Extract the [X, Y] coordinate from the center of the cell holding the provided text.  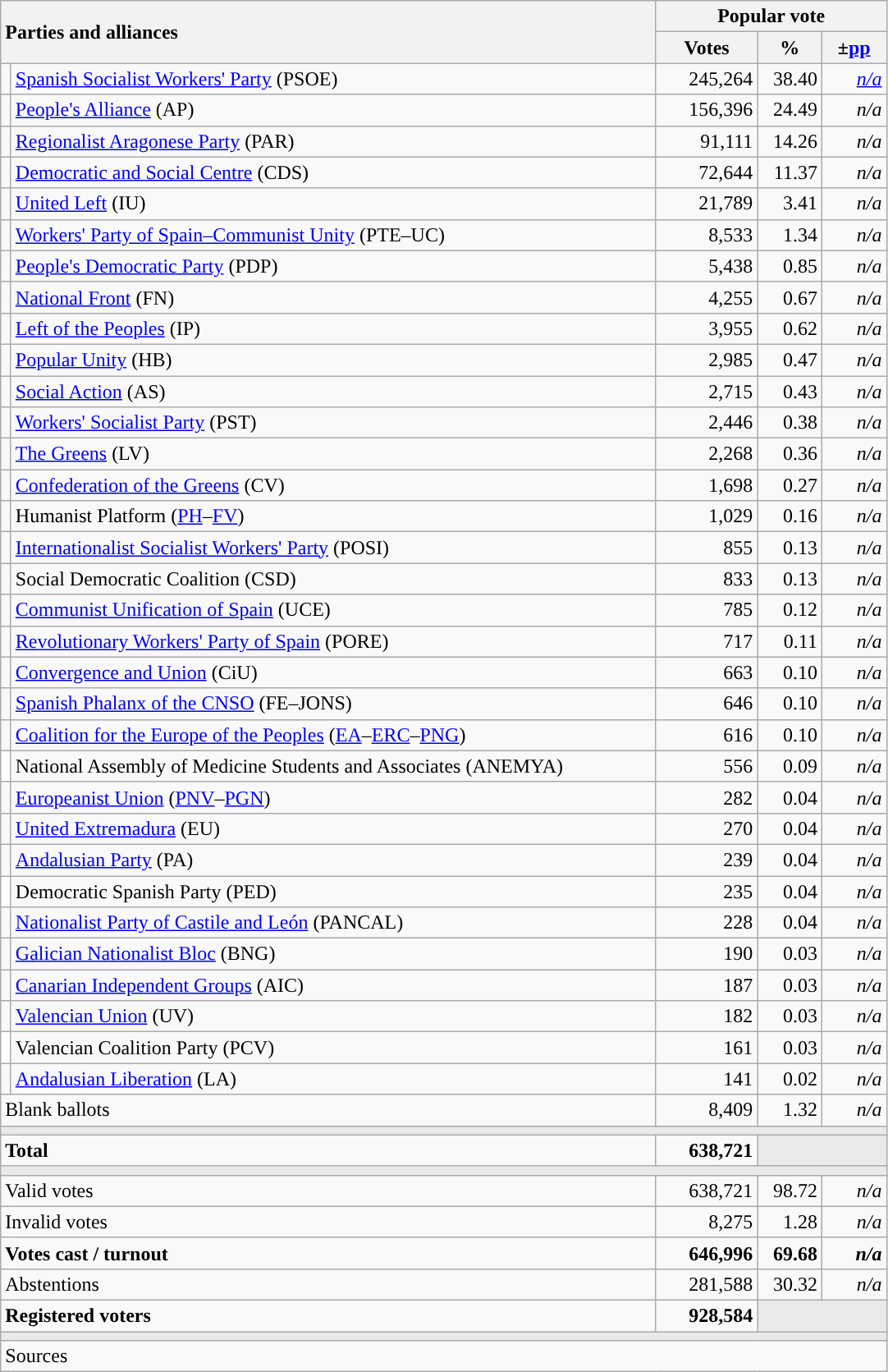
Social Democratic Coalition (CSD) [333, 579]
239 [707, 860]
2,268 [707, 454]
182 [707, 1016]
38.40 [790, 79]
24.49 [790, 110]
±pp [854, 48]
2,715 [707, 392]
282 [707, 797]
Democratic Spanish Party (PED) [333, 891]
245,264 [707, 79]
Votes [707, 48]
Valid votes [328, 1191]
The Greens (LV) [333, 454]
187 [707, 985]
1,029 [707, 516]
Spanish Phalanx of the CNSO (FE–JONS) [333, 704]
Andalusian Party (PA) [333, 860]
8,275 [707, 1222]
646 [707, 704]
0.11 [790, 641]
United Extremadura (EU) [333, 828]
91,111 [707, 141]
People's Democratic Party (PDP) [333, 266]
2,985 [707, 360]
Valencian Union (UV) [333, 1016]
0.67 [790, 297]
4,255 [707, 297]
8,533 [707, 235]
0.38 [790, 423]
855 [707, 548]
Communist Unification of Spain (UCE) [333, 610]
Spanish Socialist Workers' Party (PSOE) [333, 79]
Registered voters [328, 1315]
Blank ballots [328, 1110]
3,955 [707, 328]
Democratic and Social Centre (CDS) [333, 172]
National Assembly of Medicine Students and Associates (ANEMYA) [333, 766]
833 [707, 579]
1.28 [790, 1222]
Humanist Platform (PH–FV) [333, 516]
663 [707, 672]
0.47 [790, 360]
0.16 [790, 516]
Popular Unity (HB) [333, 360]
Galician Nationalist Bloc (BNG) [333, 954]
717 [707, 641]
3.41 [790, 204]
98.72 [790, 1191]
235 [707, 891]
Confederation of the Greens (CV) [333, 485]
646,996 [707, 1253]
0.43 [790, 392]
0.27 [790, 485]
270 [707, 828]
Internationalist Socialist Workers' Party (POSI) [333, 548]
141 [707, 1079]
785 [707, 610]
0.02 [790, 1079]
2,446 [707, 423]
0.62 [790, 328]
Votes cast / turnout [328, 1253]
Canarian Independent Groups (AIC) [333, 985]
Parties and alliances [328, 32]
Revolutionary Workers' Party of Spain (PORE) [333, 641]
Abstentions [328, 1284]
5,438 [707, 266]
30.32 [790, 1284]
Workers' Party of Spain–Communist Unity (PTE–UC) [333, 235]
United Left (IU) [333, 204]
616 [707, 735]
Sources [443, 1356]
National Front (FN) [333, 297]
Left of the Peoples (IP) [333, 328]
% [790, 48]
People's Alliance (AP) [333, 110]
21,789 [707, 204]
161 [707, 1048]
190 [707, 954]
Popular vote [771, 16]
Invalid votes [328, 1222]
1.32 [790, 1110]
928,584 [707, 1315]
0.12 [790, 610]
281,588 [707, 1284]
Social Action (AS) [333, 392]
Andalusian Liberation (LA) [333, 1079]
0.85 [790, 266]
Convergence and Union (CiU) [333, 672]
156,396 [707, 110]
Europeanist Union (PNV–PGN) [333, 797]
556 [707, 766]
228 [707, 923]
Total [328, 1150]
Regionalist Aragonese Party (PAR) [333, 141]
Nationalist Party of Castile and León (PANCAL) [333, 923]
14.26 [790, 141]
Workers' Socialist Party (PST) [333, 423]
0.36 [790, 454]
1.34 [790, 235]
1,698 [707, 485]
8,409 [707, 1110]
72,644 [707, 172]
11.37 [790, 172]
Valencian Coalition Party (PCV) [333, 1048]
Coalition for the Europe of the Peoples (EA–ERC–PNG) [333, 735]
69.68 [790, 1253]
0.09 [790, 766]
